Return the (x, y) coordinate for the center point of the cell that contains the specified text.  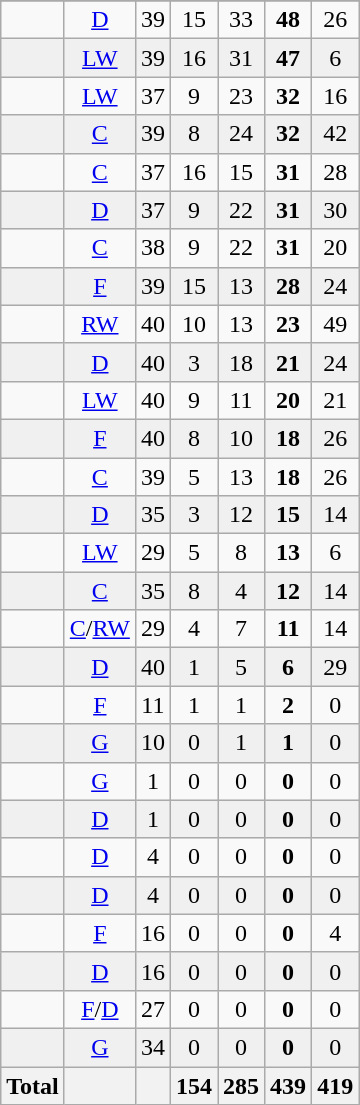
C/RW (100, 629)
48 (288, 20)
285 (242, 1085)
F/D (100, 1009)
27 (152, 1009)
2 (288, 705)
42 (336, 134)
47 (288, 58)
439 (288, 1085)
RW (100, 324)
419 (336, 1085)
154 (194, 1085)
7 (242, 629)
34 (152, 1047)
30 (336, 210)
Total (33, 1085)
38 (152, 248)
49 (336, 324)
33 (242, 20)
